Find where the given text appears and provide that cell's center as [x, y] coordinate. 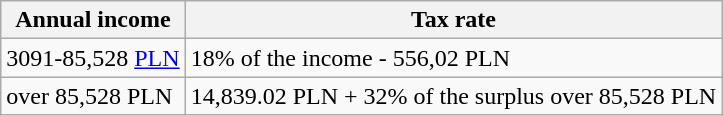
14,839.02 PLN + 32% of the surplus over 85,528 PLN [454, 96]
over 85,528 PLN [93, 96]
18% of the income - 556,02 PLN [454, 58]
Annual income [93, 20]
3091-85,528 PLN [93, 58]
Tax rate [454, 20]
